Extract the (X, Y) coordinate from the center of the cell holding the provided text.  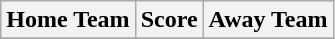
Score (169, 20)
Away Team (268, 20)
Home Team (68, 20)
